Extract the [x, y] coordinate from the center of the cell holding the provided text.  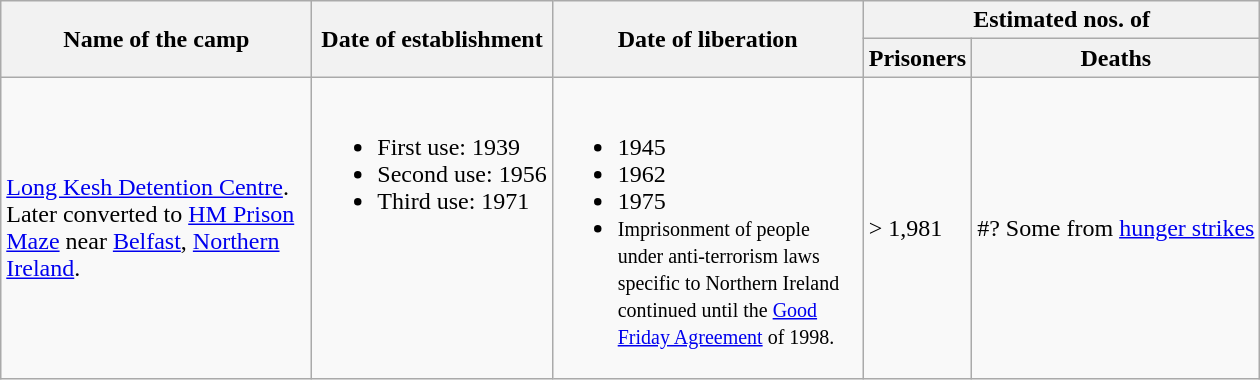
Long Kesh Detention Centre. Later converted to HM Prison Maze near Belfast, Northern Ireland. [156, 228]
194519621975Imprisonment of people under anti-terrorism laws specific to Northern Ireland continued until the Good Friday Agreement of 1998. [708, 228]
Name of the camp [156, 39]
Deaths [1116, 58]
> 1,981 [917, 228]
Date of establishment [432, 39]
First use: 1939Second use: 1956Third use: 1971 [432, 228]
#? Some from hunger strikes [1116, 228]
Date of liberation [708, 39]
Estimated nos. of [1062, 20]
Prisoners [917, 58]
